Pinpoint the cell where the given text exists, returning its [X, Y] midpoint coordinate. 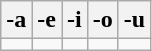
-u [134, 20]
-o [102, 20]
-e [47, 20]
-a [16, 20]
-i [75, 20]
